Provide the (X, Y) coordinate of the cell's center where the given text is located.  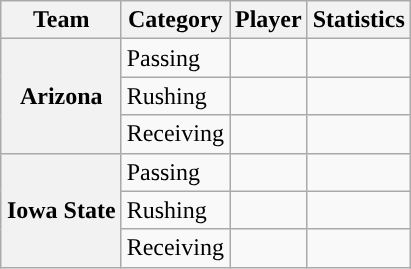
Statistics (358, 20)
Iowa State (61, 210)
Team (61, 20)
Category (175, 20)
Player (269, 20)
Arizona (61, 96)
